For the text-containing cell, return its midpoint in [X, Y] coordinate format. 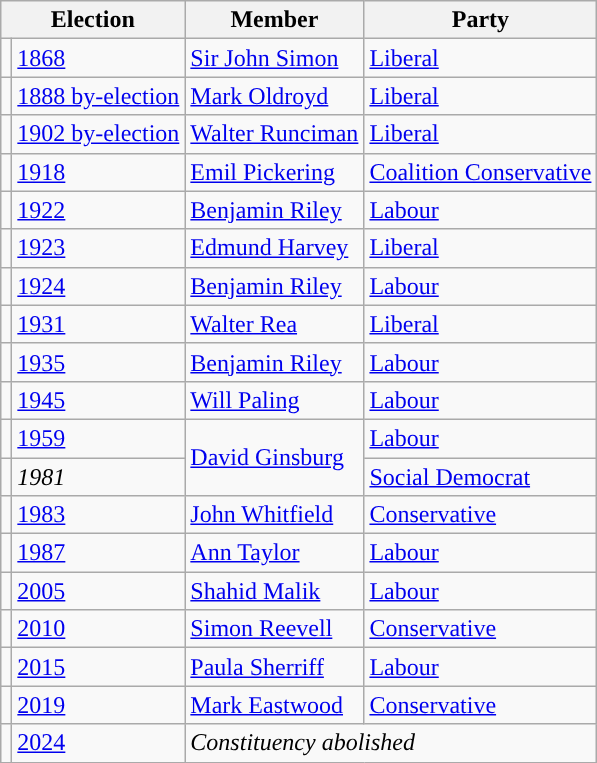
1924 [98, 286]
Paula Sherriff [274, 667]
Coalition Conservative [480, 172]
2005 [98, 591]
2015 [98, 667]
1868 [98, 58]
Emil Pickering [274, 172]
Edmund Harvey [274, 248]
Mark Oldroyd [274, 96]
2019 [98, 705]
Social Democrat [480, 477]
1945 [98, 400]
2010 [98, 629]
1931 [98, 324]
Party [480, 20]
1959 [98, 438]
1922 [98, 210]
Simon Reevell [274, 629]
David Ginsburg [274, 457]
1935 [98, 362]
1981 [98, 477]
Shahid Malik [274, 591]
Election [93, 20]
Mark Eastwood [274, 705]
1923 [98, 248]
John Whitfield [274, 515]
Will Paling [274, 400]
Member [274, 20]
Constituency abolished [391, 743]
Sir John Simon [274, 58]
1918 [98, 172]
1987 [98, 553]
Ann Taylor [274, 553]
Walter Runciman [274, 134]
1888 by-election [98, 96]
Walter Rea [274, 324]
2024 [98, 743]
1902 by-election [98, 134]
1983 [98, 515]
